Pinpoint the cell where the given text exists, returning its (X, Y) midpoint coordinate. 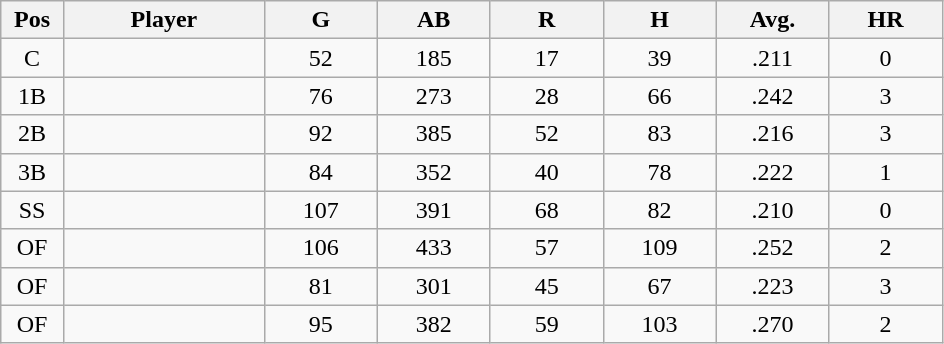
.210 (772, 210)
G (320, 20)
385 (434, 134)
273 (434, 96)
17 (546, 58)
28 (546, 96)
92 (320, 134)
2B (32, 134)
.252 (772, 248)
82 (660, 210)
AB (434, 20)
78 (660, 172)
39 (660, 58)
.211 (772, 58)
40 (546, 172)
Player (164, 20)
C (32, 58)
352 (434, 172)
68 (546, 210)
66 (660, 96)
.222 (772, 172)
83 (660, 134)
59 (546, 324)
84 (320, 172)
3B (32, 172)
301 (434, 286)
Pos (32, 20)
76 (320, 96)
1 (886, 172)
45 (546, 286)
103 (660, 324)
.216 (772, 134)
.242 (772, 96)
57 (546, 248)
109 (660, 248)
382 (434, 324)
433 (434, 248)
HR (886, 20)
.270 (772, 324)
R (546, 20)
67 (660, 286)
H (660, 20)
95 (320, 324)
Avg. (772, 20)
SS (32, 210)
.223 (772, 286)
1B (32, 96)
106 (320, 248)
185 (434, 58)
107 (320, 210)
81 (320, 286)
391 (434, 210)
